Identify which cell holds the provided text, then report its [X, Y] central coordinate. 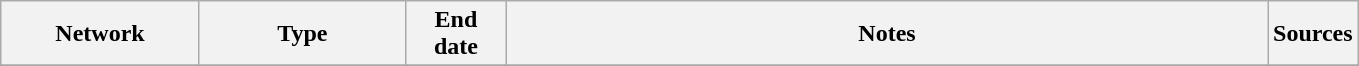
Sources [1314, 34]
Network [100, 34]
End date [456, 34]
Notes [886, 34]
Type [302, 34]
